Search for the cell housing the specified text and yield its (X, Y) center coordinate. 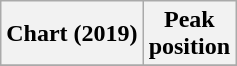
Chart (2019) (72, 34)
Peakposition (189, 34)
